From the cell containing the given text, extract its center point as (X, Y) coordinate. 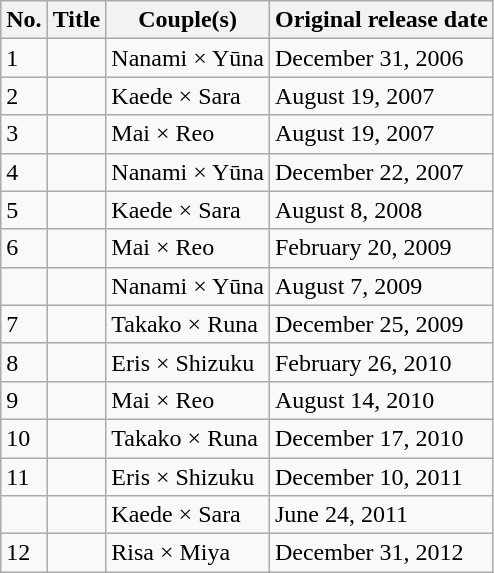
December 22, 2007 (381, 172)
5 (24, 210)
February 26, 2010 (381, 362)
9 (24, 400)
4 (24, 172)
10 (24, 438)
8 (24, 362)
Risa × Miya (188, 553)
6 (24, 248)
2 (24, 96)
11 (24, 477)
December 31, 2012 (381, 553)
Original release date (381, 20)
December 25, 2009 (381, 324)
August 7, 2009 (381, 286)
1 (24, 58)
7 (24, 324)
June 24, 2011 (381, 515)
December 17, 2010 (381, 438)
Couple(s) (188, 20)
3 (24, 134)
No. (24, 20)
August 14, 2010 (381, 400)
December 10, 2011 (381, 477)
December 31, 2006 (381, 58)
August 8, 2008 (381, 210)
February 20, 2009 (381, 248)
Title (76, 20)
12 (24, 553)
